Detect which cell encompasses the target text, then output its [X, Y] center coordinate. 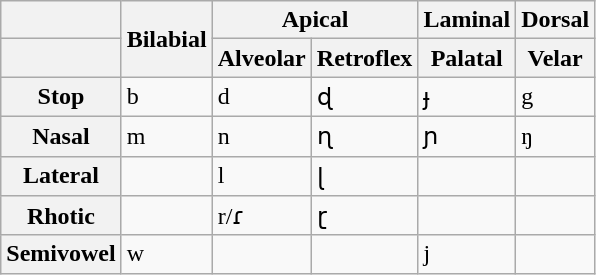
ɳ [364, 136]
Retroflex [364, 58]
Stop [61, 97]
Nasal [61, 136]
Palatal [467, 58]
Lateral [61, 176]
n [262, 136]
ŋ [556, 136]
ɖ [364, 97]
Dorsal [556, 20]
ɲ [467, 136]
b [166, 97]
g [556, 97]
l [262, 176]
ɭ [364, 176]
w [166, 254]
ɽ [364, 216]
m [166, 136]
d [262, 97]
Semivowel [61, 254]
Alveolar [262, 58]
Laminal [467, 20]
Velar [556, 58]
Bilabial [166, 39]
Apical [315, 20]
j [467, 254]
r/ɾ [262, 216]
Rhotic [61, 216]
ɟ [467, 97]
